Detect which cell encompasses the target text, then output its (X, Y) center coordinate. 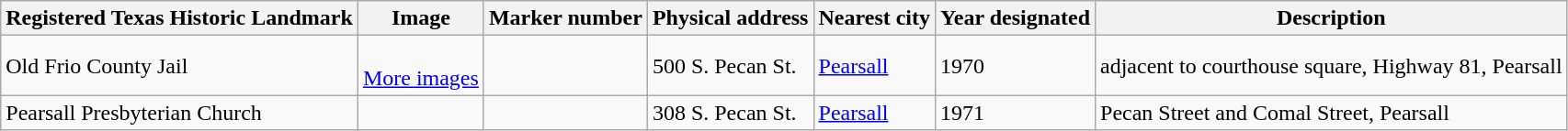
Old Frio County Jail (180, 66)
Marker number (565, 18)
1970 (1016, 66)
adjacent to courthouse square, Highway 81, Pearsall (1332, 66)
More images (421, 66)
Year designated (1016, 18)
Pearsall Presbyterian Church (180, 113)
Nearest city (875, 18)
Pecan Street and Comal Street, Pearsall (1332, 113)
Description (1332, 18)
1971 (1016, 113)
Registered Texas Historic Landmark (180, 18)
Image (421, 18)
Physical address (730, 18)
500 S. Pecan St. (730, 66)
308 S. Pecan St. (730, 113)
